Detect which cell encompasses the target text, then output its (X, Y) center coordinate. 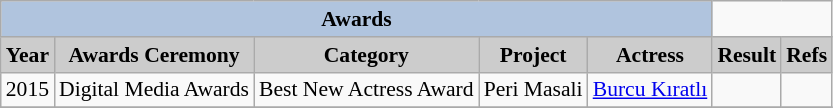
Year (28, 55)
Refs (806, 55)
2015 (28, 90)
Awards Ceremony (154, 55)
Project (534, 55)
Peri Masali (534, 90)
Best New Actress Award (366, 90)
Burcu Kıratlı (650, 90)
Category (366, 55)
Result (746, 55)
Actress (650, 55)
Digital Media Awards (154, 90)
Awards (357, 19)
